Extract the (X, Y) coordinate from the center of the cell holding the provided text.  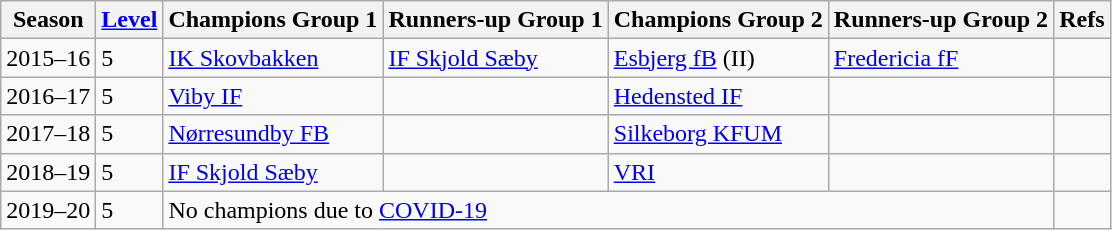
Fredericia fF (940, 58)
No champions due to COVID-19 (608, 210)
IK Skovbakken (273, 58)
Season (48, 20)
Silkeborg KFUM (718, 134)
Runners-up Group 1 (496, 20)
2017–18 (48, 134)
2016–17 (48, 96)
VRI (718, 172)
Champions Group 2 (718, 20)
Champions Group 1 (273, 20)
Hedensted IF (718, 96)
Runners-up Group 2 (940, 20)
2015–16 (48, 58)
Esbjerg fB (II) (718, 58)
2019–20 (48, 210)
Level (130, 20)
Viby IF (273, 96)
2018–19 (48, 172)
Refs (1082, 20)
Nørresundby FB (273, 134)
